Provide the (x, y) coordinate of the cell's center where the given text is located.  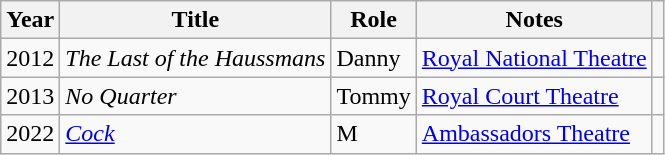
Title (196, 20)
Cock (196, 134)
M (374, 134)
Tommy (374, 96)
Notes (534, 20)
2012 (30, 58)
The Last of the Haussmans (196, 58)
Ambassadors Theatre (534, 134)
Danny (374, 58)
No Quarter (196, 96)
2022 (30, 134)
Year (30, 20)
2013 (30, 96)
Royal Court Theatre (534, 96)
Role (374, 20)
Royal National Theatre (534, 58)
